Return the [x, y] coordinate for the center point of the cell that contains the specified text.  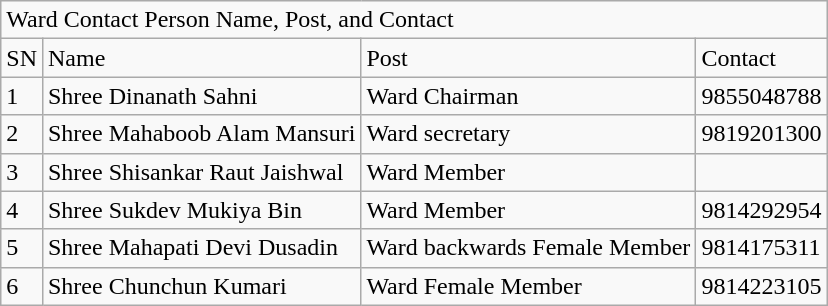
Shree Dinanath Sahni [201, 96]
Shree Chunchun Kumari [201, 286]
Shree Mahapati Devi Dusadin [201, 248]
5 [22, 248]
6 [22, 286]
Shree Shisankar Raut Jaishwal [201, 172]
Ward backwards Female Member [528, 248]
Shree Mahaboob Alam Mansuri [201, 134]
9814175311 [762, 248]
Shree Sukdev Mukiya Bin [201, 210]
Contact [762, 58]
9855048788 [762, 96]
Ward Contact Person Name, Post, and Contact [414, 20]
Ward Chairman [528, 96]
SN [22, 58]
4 [22, 210]
Name [201, 58]
9814223105 [762, 286]
9819201300 [762, 134]
Ward secretary [528, 134]
1 [22, 96]
Ward Female Member [528, 286]
2 [22, 134]
9814292954 [762, 210]
3 [22, 172]
Post [528, 58]
